Extract the [X, Y] coordinate from the center of the cell holding the provided text.  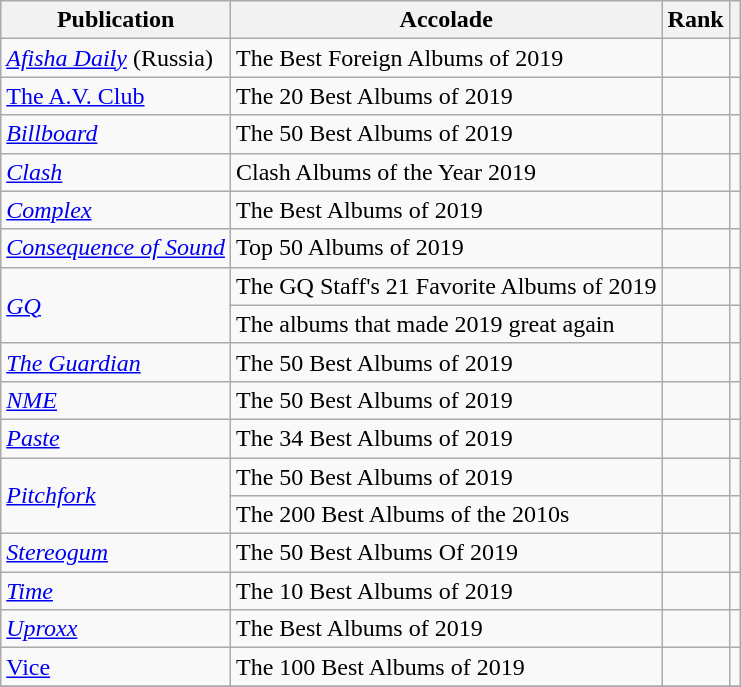
The 200 Best Albums of the 2010s [446, 515]
Publication [116, 20]
The Guardian [116, 362]
Clash Albums of the Year 2019 [446, 172]
The 34 Best Albums of 2019 [446, 438]
GQ [116, 305]
The A.V. Club [116, 96]
Stereogum [116, 553]
Accolade [446, 20]
Rank [696, 20]
Paste [116, 438]
The GQ Staff's 21 Favorite Albums of 2019 [446, 286]
Clash [116, 172]
Pitchfork [116, 496]
The 20 Best Albums of 2019 [446, 96]
Afisha Daily (Russia) [116, 58]
Time [116, 591]
Top 50 Albums of 2019 [446, 248]
Vice [116, 667]
The Best Foreign Albums of 2019 [446, 58]
The 50 Best Albums Of 2019 [446, 553]
The 10 Best Albums of 2019 [446, 591]
The albums that made 2019 great again [446, 324]
Uproxx [116, 629]
Billboard [116, 134]
Complex [116, 210]
The 100 Best Albums of 2019 [446, 667]
Consequence of Sound [116, 248]
NME [116, 400]
